Capture the cell that displays the provided text and extract its [x, y] central coordinate. 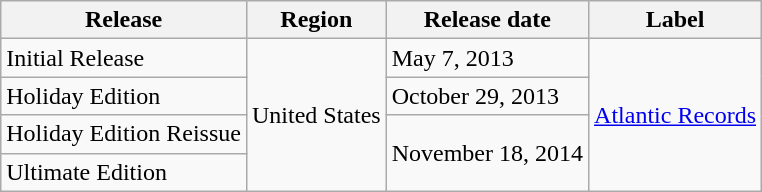
Release [124, 20]
Region [316, 20]
Holiday Edition Reissue [124, 134]
October 29, 2013 [487, 96]
United States [316, 115]
Holiday Edition [124, 96]
November 18, 2014 [487, 153]
Atlantic Records [676, 115]
Ultimate Edition [124, 172]
Release date [487, 20]
Initial Release [124, 58]
Label [676, 20]
May 7, 2013 [487, 58]
